Pinpoint the cell where the given text exists, returning its [x, y] midpoint coordinate. 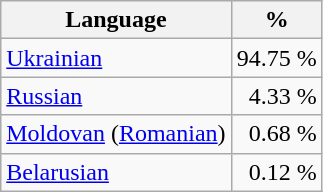
Language [116, 20]
0.68 % [276, 134]
0.12 % [276, 172]
Moldovan (Romanian) [116, 134]
4.33 % [276, 96]
Ukrainian [116, 58]
% [276, 20]
Russian [116, 96]
Belarusian [116, 172]
94.75 % [276, 58]
